Output the [X, Y] coordinate of the center of the cell containing the given text.  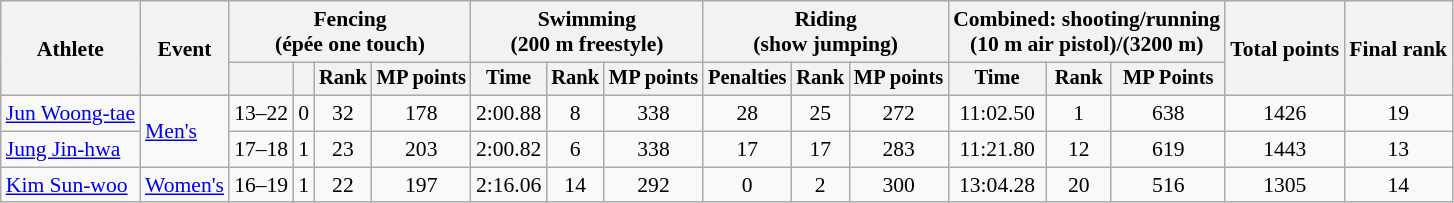
13–22 [261, 114]
203 [422, 150]
Penalties [747, 79]
11:02.50 [997, 114]
Swimming(200 m freestyle) [587, 32]
MP Points [1168, 79]
20 [1078, 185]
Final rank [1398, 48]
283 [898, 150]
292 [654, 185]
1305 [1284, 185]
16–19 [261, 185]
272 [898, 114]
2 [820, 185]
Kim Sun-woo [70, 185]
22 [343, 185]
17–18 [261, 150]
516 [1168, 185]
Event [184, 48]
2:00.82 [508, 150]
12 [1078, 150]
1426 [1284, 114]
19 [1398, 114]
23 [343, 150]
1443 [1284, 150]
13:04.28 [997, 185]
Athlete [70, 48]
619 [1168, 150]
11:21.80 [997, 150]
32 [343, 114]
638 [1168, 114]
300 [898, 185]
Jung Jin-hwa [70, 150]
6 [575, 150]
Women's [184, 185]
Fencing(épée one touch) [350, 32]
2:16.06 [508, 185]
Combined: shooting/running(10 m air pistol)/(3200 m) [1086, 32]
13 [1398, 150]
28 [747, 114]
25 [820, 114]
197 [422, 185]
178 [422, 114]
Men's [184, 132]
Riding(show jumping) [826, 32]
Total points [1284, 48]
2:00.88 [508, 114]
Jun Woong-tae [70, 114]
8 [575, 114]
